Search for the cell housing the specified text and yield its (X, Y) center coordinate. 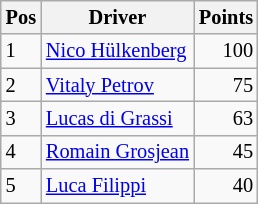
1 (21, 51)
63 (226, 118)
75 (226, 85)
40 (226, 186)
100 (226, 51)
Nico Hülkenberg (118, 51)
45 (226, 152)
Vitaly Petrov (118, 85)
3 (21, 118)
Lucas di Grassi (118, 118)
Romain Grosjean (118, 152)
Points (226, 17)
Driver (118, 17)
Pos (21, 17)
2 (21, 85)
Luca Filippi (118, 186)
5 (21, 186)
4 (21, 152)
